Capture the cell that displays the provided text and extract its [X, Y] central coordinate. 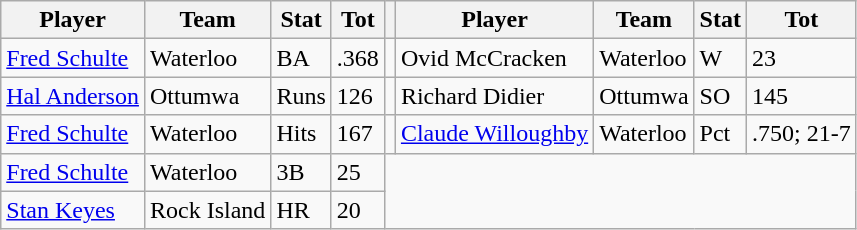
Rock Island [207, 210]
Ovid McCracken [494, 58]
Richard Didier [494, 96]
W [720, 58]
23 [801, 58]
.750; 21-7 [801, 134]
145 [801, 96]
167 [358, 134]
Hits [301, 134]
BA [301, 58]
SO [720, 96]
Runs [301, 96]
3B [301, 172]
.368 [358, 58]
126 [358, 96]
Claude Willoughby [494, 134]
20 [358, 210]
Hal Anderson [73, 96]
Pct [720, 134]
HR [301, 210]
25 [358, 172]
Stan Keyes [73, 210]
